Identify which cell holds the provided text, then report its (X, Y) central coordinate. 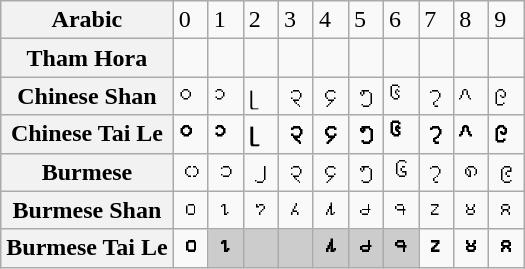
2 (260, 20)
3 (296, 20)
႓ (296, 210)
၉ (506, 172)
6 (402, 20)
Burmese (87, 172)
0 (190, 20)
Burmese Shan (87, 210)
5 (366, 20)
Chinese Shan (87, 96)
၂ (260, 172)
1 (226, 20)
Tham Hora (87, 58)
4 (330, 20)
7 (436, 20)
၈ (472, 172)
႒ (260, 210)
9 (506, 20)
Chinese Tai Le (87, 134)
8 (472, 20)
၀ (190, 172)
၁ (226, 172)
၆ (402, 172)
Burmese Tai Le (87, 248)
Arabic (87, 20)
